Search for the cell housing the specified text and yield its (x, y) center coordinate. 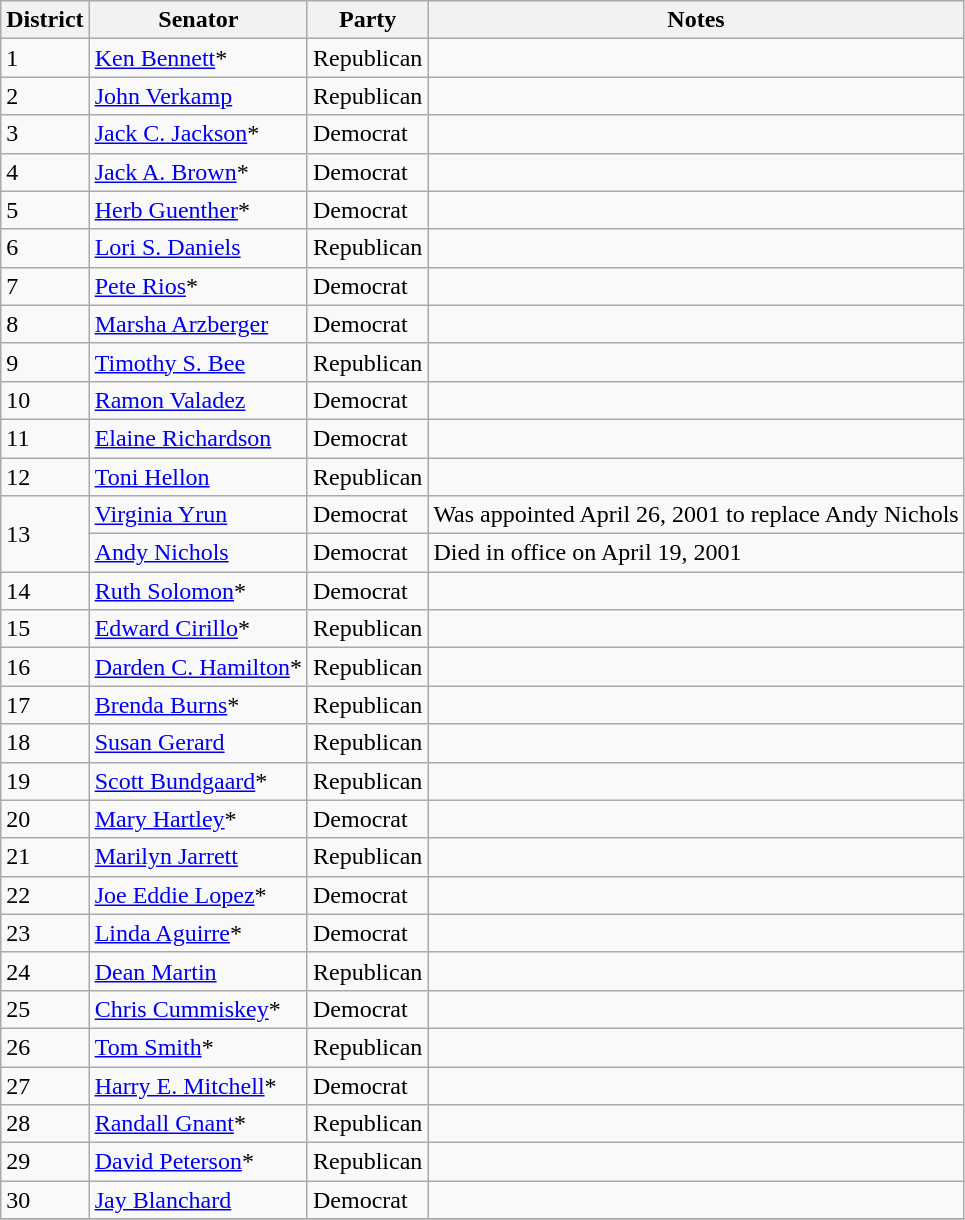
16 (45, 667)
Marilyn Jarrett (198, 857)
Susan Gerard (198, 743)
7 (45, 286)
22 (45, 895)
Marsha Arzberger (198, 324)
13 (45, 534)
District (45, 20)
Timothy S. Bee (198, 362)
5 (45, 210)
John Verkamp (198, 96)
2 (45, 96)
Joe Eddie Lopez* (198, 895)
Jack C. Jackson* (198, 134)
Tom Smith* (198, 1047)
Party (367, 20)
David Peterson* (198, 1162)
29 (45, 1162)
Dean Martin (198, 971)
23 (45, 933)
Chris Cummiskey* (198, 1009)
Ken Bennett* (198, 58)
9 (45, 362)
24 (45, 971)
20 (45, 819)
4 (45, 172)
Harry E. Mitchell* (198, 1085)
14 (45, 591)
Edward Cirillo* (198, 629)
28 (45, 1124)
Toni Hellon (198, 477)
11 (45, 438)
Jack A. Brown* (198, 172)
Ruth Solomon* (198, 591)
Senator (198, 20)
10 (45, 400)
Herb Guenther* (198, 210)
Darden C. Hamilton* (198, 667)
17 (45, 705)
Died in office on April 19, 2001 (696, 553)
Notes (696, 20)
Was appointed April 26, 2001 to replace Andy Nichols (696, 515)
Virginia Yrun (198, 515)
Pete Rios* (198, 286)
12 (45, 477)
21 (45, 857)
Scott Bundgaard* (198, 781)
1 (45, 58)
Andy Nichols (198, 553)
19 (45, 781)
Randall Gnant* (198, 1124)
3 (45, 134)
Ramon Valadez (198, 400)
Lori S. Daniels (198, 248)
Linda Aguirre* (198, 933)
26 (45, 1047)
25 (45, 1009)
6 (45, 248)
18 (45, 743)
30 (45, 1200)
Jay Blanchard (198, 1200)
Elaine Richardson (198, 438)
8 (45, 324)
15 (45, 629)
Mary Hartley* (198, 819)
Brenda Burns* (198, 705)
27 (45, 1085)
